Search for the cell housing the specified text and yield its (X, Y) center coordinate. 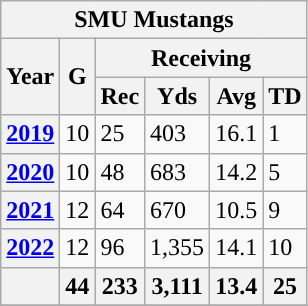
14.1 (236, 248)
48 (120, 172)
16.1 (236, 134)
Yds (178, 96)
2022 (30, 248)
14.2 (236, 172)
SMU Mustangs (154, 20)
Receiving (201, 58)
9 (285, 210)
1 (285, 134)
44 (78, 286)
TD (285, 96)
Year (30, 77)
2020 (30, 172)
670 (178, 210)
683 (178, 172)
64 (120, 210)
Rec (120, 96)
3,111 (178, 286)
1,355 (178, 248)
13.4 (236, 286)
2021 (30, 210)
G (78, 77)
233 (120, 286)
96 (120, 248)
5 (285, 172)
Avg (236, 96)
403 (178, 134)
10.5 (236, 210)
2019 (30, 134)
